Provide the (x, y) coordinate of the cell's center where the given text is located.  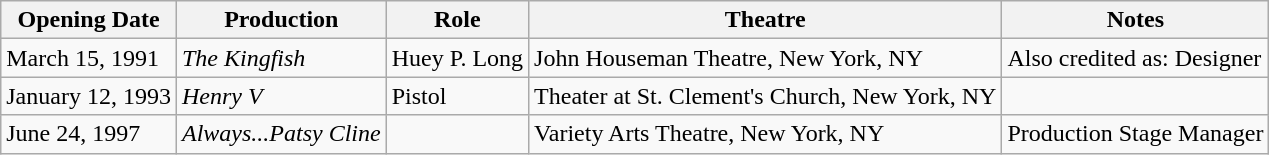
Always...Patsy Cline (281, 134)
Huey P. Long (457, 58)
Theater at St. Clement's Church, New York, NY (766, 96)
Theatre (766, 20)
March 15, 1991 (89, 58)
Notes (1136, 20)
Production Stage Manager (1136, 134)
Role (457, 20)
Pistol (457, 96)
Variety Arts Theatre, New York, NY (766, 134)
Henry V (281, 96)
January 12, 1993 (89, 96)
Also credited as: Designer (1136, 58)
Production (281, 20)
June 24, 1997 (89, 134)
The Kingfish (281, 58)
Opening Date (89, 20)
John Houseman Theatre, New York, NY (766, 58)
